Return [x, y] of the center of cell containing provided text 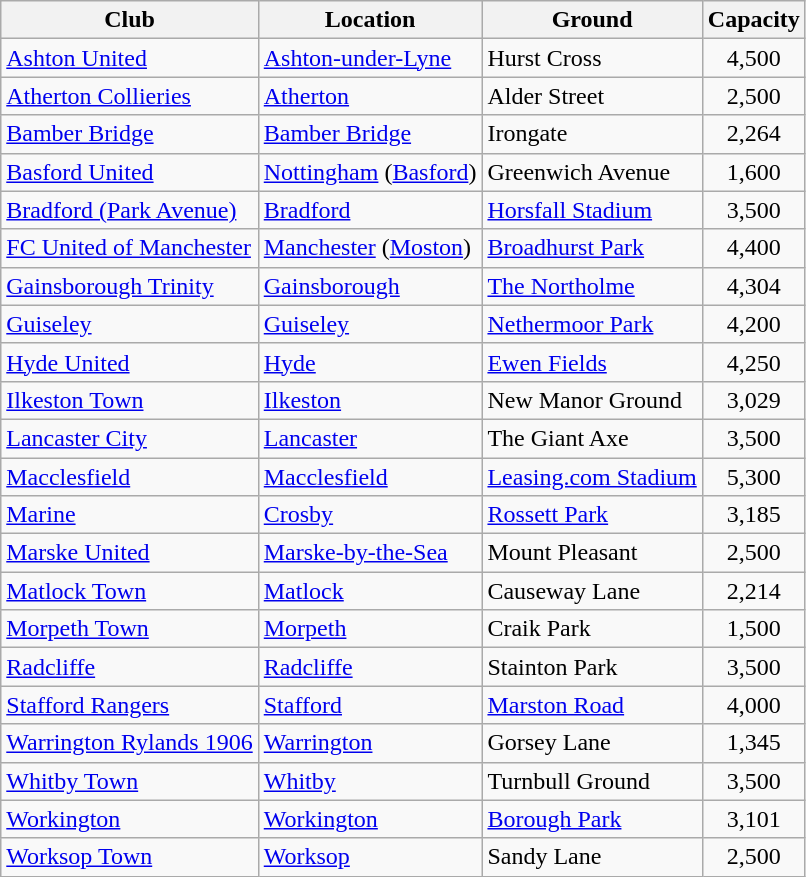
2,214 [754, 591]
2,264 [754, 134]
4,304 [754, 286]
Broadhurst Park [592, 248]
3,029 [754, 400]
Nottingham (Basford) [370, 172]
New Manor Ground [592, 400]
Crosby [370, 515]
Stainton Park [592, 667]
Marston Road [592, 705]
Gainsborough Trinity [130, 286]
Turnbull Ground [592, 781]
Atherton Collieries [130, 96]
3,185 [754, 515]
Marine [130, 515]
Warrington Rylands 1906 [130, 743]
Morpeth Town [130, 629]
Ewen Fields [592, 362]
Borough Park [592, 819]
Gorsey Lane [592, 743]
Lancaster [370, 438]
Morpeth [370, 629]
Bradford (Park Avenue) [130, 210]
Location [370, 20]
Ashton-under-Lyne [370, 58]
Gainsborough [370, 286]
Basford United [130, 172]
4,250 [754, 362]
Irongate [592, 134]
Warrington [370, 743]
4,500 [754, 58]
5,300 [754, 477]
Manchester (Moston) [370, 248]
Horsfall Stadium [592, 210]
Stafford Rangers [130, 705]
Capacity [754, 20]
4,200 [754, 324]
Bradford [370, 210]
FC United of Manchester [130, 248]
Ilkeston [370, 400]
Whitby [370, 781]
1,345 [754, 743]
The Northolme [592, 286]
Ground [592, 20]
4,000 [754, 705]
1,500 [754, 629]
Leasing.com Stadium [592, 477]
Club [130, 20]
4,400 [754, 248]
Whitby Town [130, 781]
Alder Street [592, 96]
Sandy Lane [592, 857]
3,101 [754, 819]
Matlock [370, 591]
1,600 [754, 172]
Mount Pleasant [592, 553]
Hyde United [130, 362]
Marske-by-the-Sea [370, 553]
Greenwich Avenue [592, 172]
Worksop Town [130, 857]
Matlock Town [130, 591]
Craik Park [592, 629]
Marske United [130, 553]
Stafford [370, 705]
Lancaster City [130, 438]
Ashton United [130, 58]
Nethermoor Park [592, 324]
Causeway Lane [592, 591]
Worksop [370, 857]
The Giant Axe [592, 438]
Hurst Cross [592, 58]
Hyde [370, 362]
Ilkeston Town [130, 400]
Rossett Park [592, 515]
Atherton [370, 96]
